Find where the given text appears and provide that cell's center as (X, Y) coordinate. 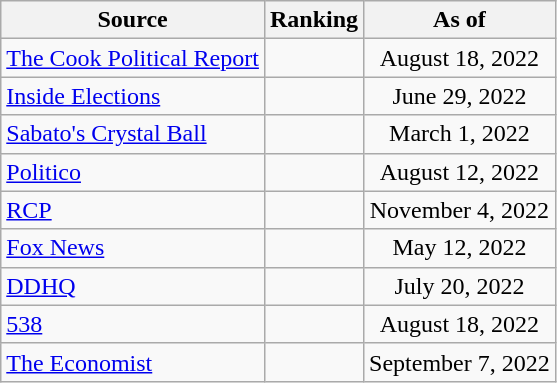
The Cook Political Report (133, 58)
538 (133, 324)
RCP (133, 210)
As of (460, 20)
September 7, 2022 (460, 362)
DDHQ (133, 286)
The Economist (133, 362)
Sabato's Crystal Ball (133, 134)
Source (133, 20)
May 12, 2022 (460, 248)
March 1, 2022 (460, 134)
July 20, 2022 (460, 286)
Inside Elections (133, 96)
Ranking (314, 20)
June 29, 2022 (460, 96)
November 4, 2022 (460, 210)
Politico (133, 172)
Fox News (133, 248)
August 12, 2022 (460, 172)
